Pinpoint the cell where the given text exists, returning its (X, Y) midpoint coordinate. 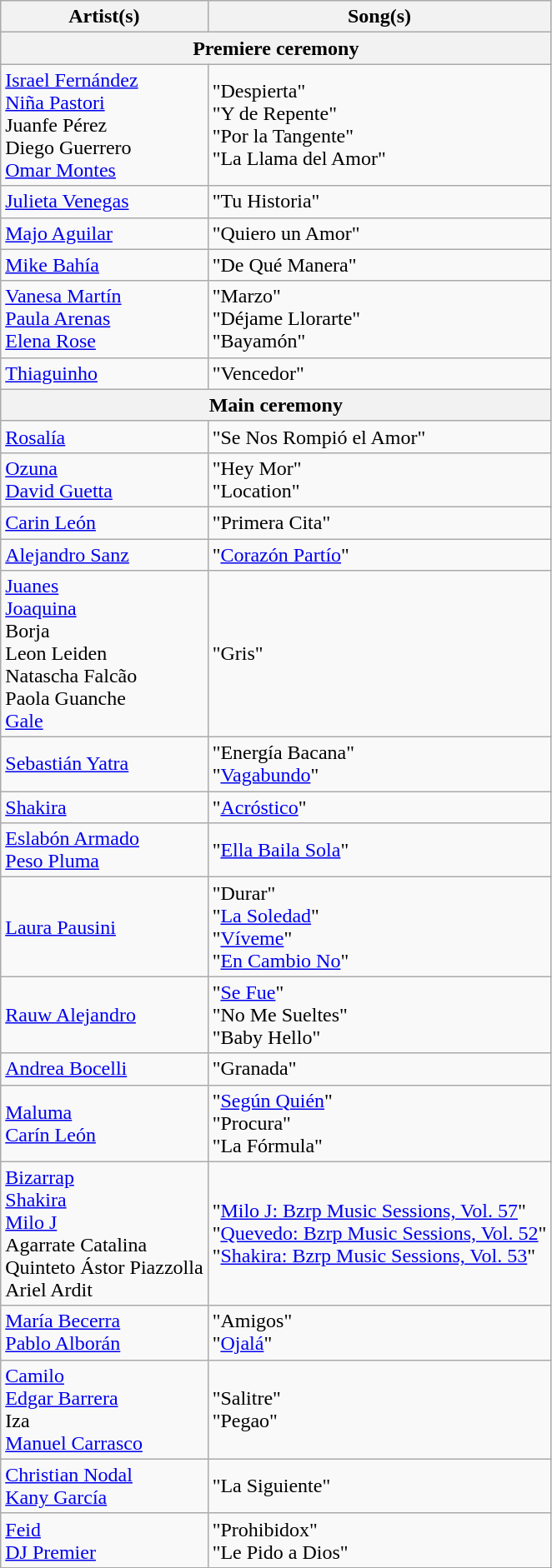
"Milo J: Bzrp Music Sessions, Vol. 57""Quevedo: Bzrp Music Sessions, Vol. 52""Shakira: Bzrp Music Sessions, Vol. 53" (379, 1233)
JuanesJoaquinaBorjaLeon LeidenNatascha FalcãoPaola GuancheGale (104, 654)
Majo Aguilar (104, 233)
"Gris" (379, 654)
Thiaguinho (104, 373)
Sebastián Yatra (104, 765)
Laura Pausini (104, 926)
FeidDJ Premier (104, 1540)
"Amigos""Ojalá" (379, 1333)
"De Qué Manera" (379, 265)
"Quiero un Amor" (379, 233)
Artist(s) (104, 17)
"Energía Bacana" "Vagabundo" (379, 765)
Main ceremony (276, 405)
Song(s) (379, 17)
"Según Quién""Procura""La Fórmula" (379, 1123)
OzunaDavid Guetta (104, 480)
Andrea Bocelli (104, 1069)
"Se Nos Rompió el Amor" (379, 437)
Eslabón ArmadoPeso Pluma (104, 850)
"Durar""La Soledad""Víveme""En Cambio No" (379, 926)
Vanesa MartínPaula ArenasElena Rose (104, 319)
Shakira (104, 807)
"Se Fue""No Me Sueltes""Baby Hello" (379, 1015)
"Tu Historia" (379, 202)
Julieta Venegas (104, 202)
"Granada" (379, 1069)
"Corazón Partío" (379, 554)
"La Siguiente" (379, 1486)
Israel FernándezNiña PastoriJuanfe PérezDiego GuerreroOmar Montes (104, 125)
Mike Bahía (104, 265)
Alejandro Sanz (104, 554)
MalumaCarín León (104, 1123)
"Prohibidox""Le Pido a Dios" (379, 1540)
"Salitre""Pegao" (379, 1410)
Premiere ceremony (276, 48)
"Hey Mor""Location" (379, 480)
Christian NodalKany García (104, 1486)
Rauw Alejandro (104, 1015)
Carin León (104, 522)
Rosalía (104, 437)
"Primera Cita" (379, 522)
BizarrapShakiraMilo JAgarrate CatalinaQuinteto Ástor Piazzolla Ariel Ardit (104, 1233)
"Ella Baila Sola" (379, 850)
"Vencedor" (379, 373)
"Despierta""Y de Repente""Por la Tangente""La Llama del Amor" (379, 125)
"Marzo""Déjame Llorarte""Bayamón" (379, 319)
"Acróstico" (379, 807)
CamiloEdgar BarreraIzaManuel Carrasco (104, 1410)
María BecerraPablo Alborán (104, 1333)
